Extract the (x, y) coordinate from the center of the cell holding the provided text.  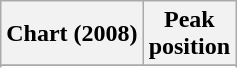
Chart (2008) (72, 34)
Peakposition (189, 34)
